Provide the (X, Y) coordinate of the cell's center where the given text is located.  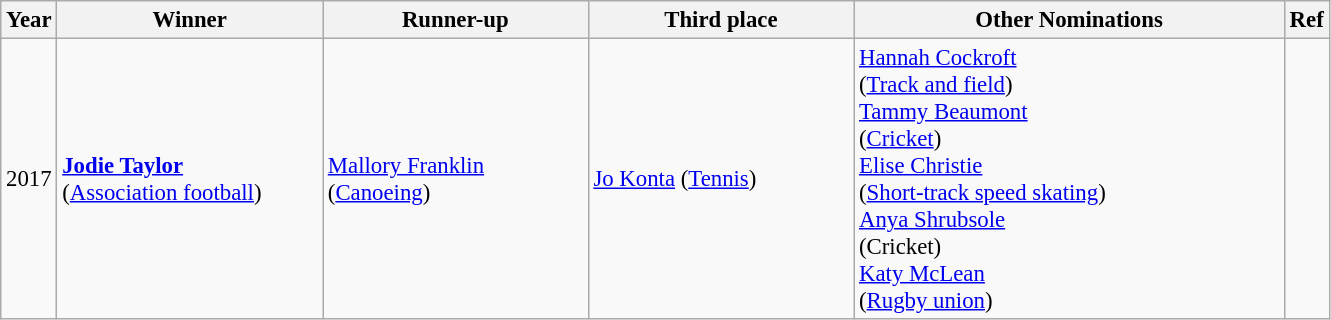
Jo Konta (Tennis) (721, 180)
Ref (1306, 20)
Other Nominations (1070, 20)
Mallory Franklin (Canoeing) (455, 180)
Jodie Taylor(Association football) (190, 180)
Hannah Cockroft(Track and field)Tammy Beaumont(Cricket)Elise Christie(Short-track speed skating)Anya Shrubsole(Cricket)Katy McLean(Rugby union) (1070, 180)
Runner-up (455, 20)
2017 (29, 180)
Third place (721, 20)
Year (29, 20)
Winner (190, 20)
